Search for the cell housing the specified text and yield its [X, Y] center coordinate. 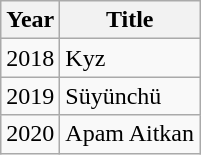
Title [130, 20]
Kyz [130, 58]
Year [30, 20]
Süyünchü [130, 96]
2020 [30, 134]
2019 [30, 96]
2018 [30, 58]
Apam Aitkan [130, 134]
